Return [X, Y] of the center of cell containing provided text 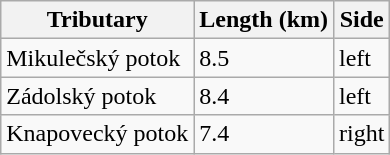
7.4 [264, 134]
Zádolský potok [98, 96]
right [362, 134]
Side [362, 20]
Knapovecký potok [98, 134]
Length (km) [264, 20]
8.4 [264, 96]
8.5 [264, 58]
Tributary [98, 20]
Mikulečský potok [98, 58]
